Capture the cell that displays the provided text and extract its (x, y) central coordinate. 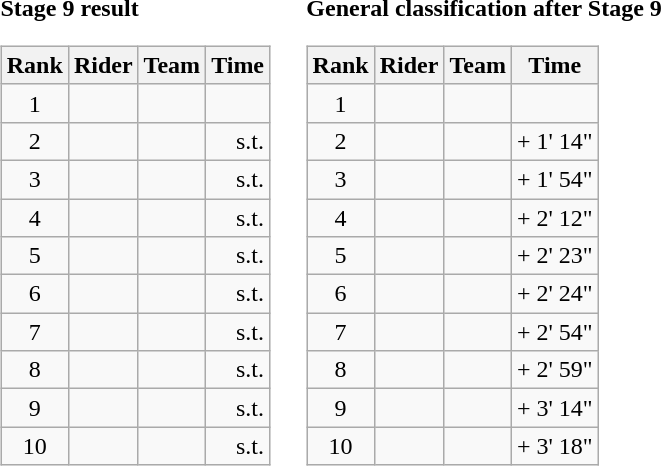
+ 2' 59" (554, 370)
+ 3' 14" (554, 408)
+ 3' 18" (554, 446)
+ 1' 14" (554, 141)
+ 2' 54" (554, 332)
+ 2' 24" (554, 294)
+ 2' 12" (554, 217)
+ 2' 23" (554, 256)
+ 1' 54" (554, 179)
